For the text-containing cell, return its midpoint in [x, y] coordinate format. 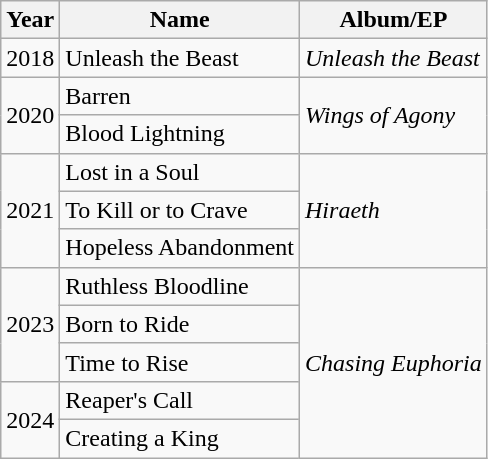
Blood Lightning [180, 134]
To Kill or to Crave [180, 210]
Year [30, 20]
Born to Ride [180, 324]
Reaper's Call [180, 400]
Time to Rise [180, 362]
2024 [30, 419]
Chasing Euphoria [394, 362]
Hiraeth [394, 210]
Album/EP [394, 20]
Lost in a Soul [180, 172]
2018 [30, 58]
Hopeless Abandonment [180, 248]
2021 [30, 210]
Creating a King [180, 438]
Barren [180, 96]
Wings of Agony [394, 115]
Ruthless Bloodline [180, 286]
2023 [30, 324]
2020 [30, 115]
Name [180, 20]
